Identify which cell holds the provided text, then report its [X, Y] central coordinate. 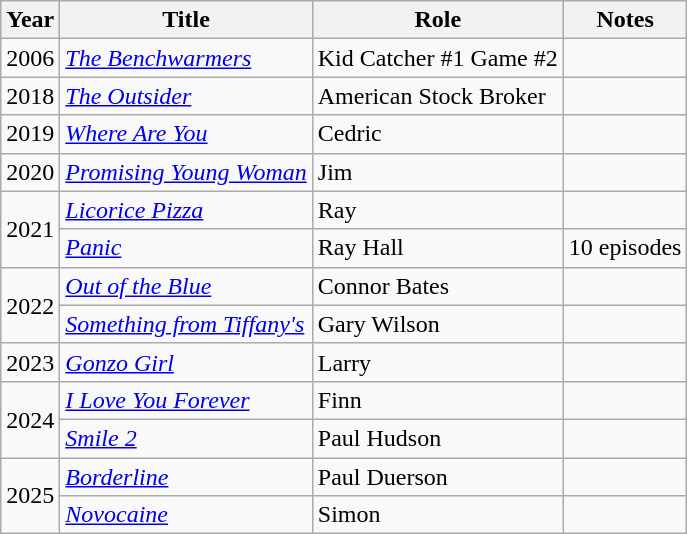
Ray [438, 210]
Year [30, 20]
Paul Hudson [438, 438]
10 episodes [625, 248]
2006 [30, 58]
Cedric [438, 134]
Borderline [186, 477]
Gary Wilson [438, 324]
Paul Duerson [438, 477]
The Outsider [186, 96]
2018 [30, 96]
The Benchwarmers [186, 58]
Title [186, 20]
Panic [186, 248]
Ray Hall [438, 248]
Promising Young Woman [186, 172]
Out of the Blue [186, 286]
Finn [438, 400]
American Stock Broker [438, 96]
2019 [30, 134]
Simon [438, 515]
Notes [625, 20]
I Love You Forever [186, 400]
Smile 2 [186, 438]
Jim [438, 172]
2023 [30, 362]
2022 [30, 305]
2025 [30, 496]
Licorice Pizza [186, 210]
Role [438, 20]
Novocaine [186, 515]
2024 [30, 419]
Where Are You [186, 134]
Larry [438, 362]
Gonzo Girl [186, 362]
Something from Tiffany's [186, 324]
2021 [30, 229]
Connor Bates [438, 286]
Kid Catcher #1 Game #2 [438, 58]
2020 [30, 172]
